Search for the cell housing the specified text and yield its (x, y) center coordinate. 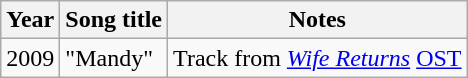
Track from Wife Returns OST (318, 58)
2009 (30, 58)
"Mandy" (114, 58)
Notes (318, 20)
Song title (114, 20)
Year (30, 20)
